Search for the cell housing the specified text and yield its [X, Y] center coordinate. 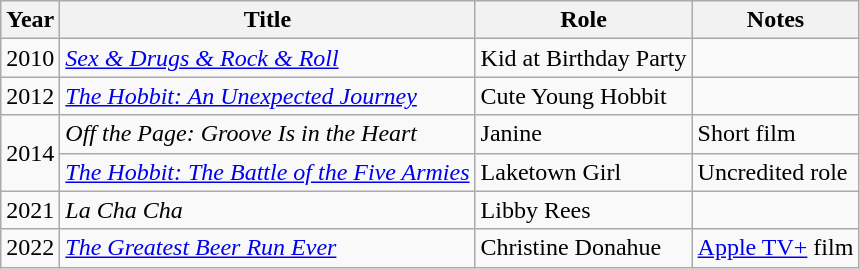
Janine [584, 134]
Cute Young Hobbit [584, 96]
The Hobbit: The Battle of the Five Armies [268, 172]
2010 [30, 58]
The Hobbit: An Unexpected Journey [268, 96]
Apple TV+ film [776, 248]
Title [268, 20]
Libby Rees [584, 210]
Sex & Drugs & Rock & Roll [268, 58]
2012 [30, 96]
2014 [30, 153]
Laketown Girl [584, 172]
Off the Page: Groove Is in the Heart [268, 134]
The Greatest Beer Run Ever [268, 248]
Short film [776, 134]
Kid at Birthday Party [584, 58]
2022 [30, 248]
2021 [30, 210]
Uncredited role [776, 172]
Notes [776, 20]
La Cha Cha [268, 210]
Role [584, 20]
Year [30, 20]
Christine Donahue [584, 248]
